Return the [X, Y] coordinate for the center point of the cell that contains the specified text.  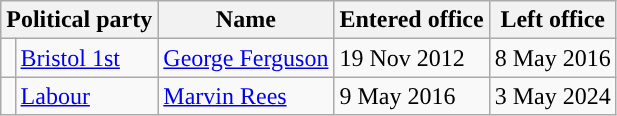
George Ferguson [246, 58]
Political party [80, 20]
Marvin Rees [246, 96]
Left office [552, 20]
19 Nov 2012 [412, 58]
Entered office [412, 20]
3 May 2024 [552, 96]
Labour [86, 96]
Name [246, 20]
9 May 2016 [412, 96]
Bristol 1st [86, 58]
8 May 2016 [552, 58]
